Determine the [X, Y] coordinate at the center of the cell enclosing the given text.  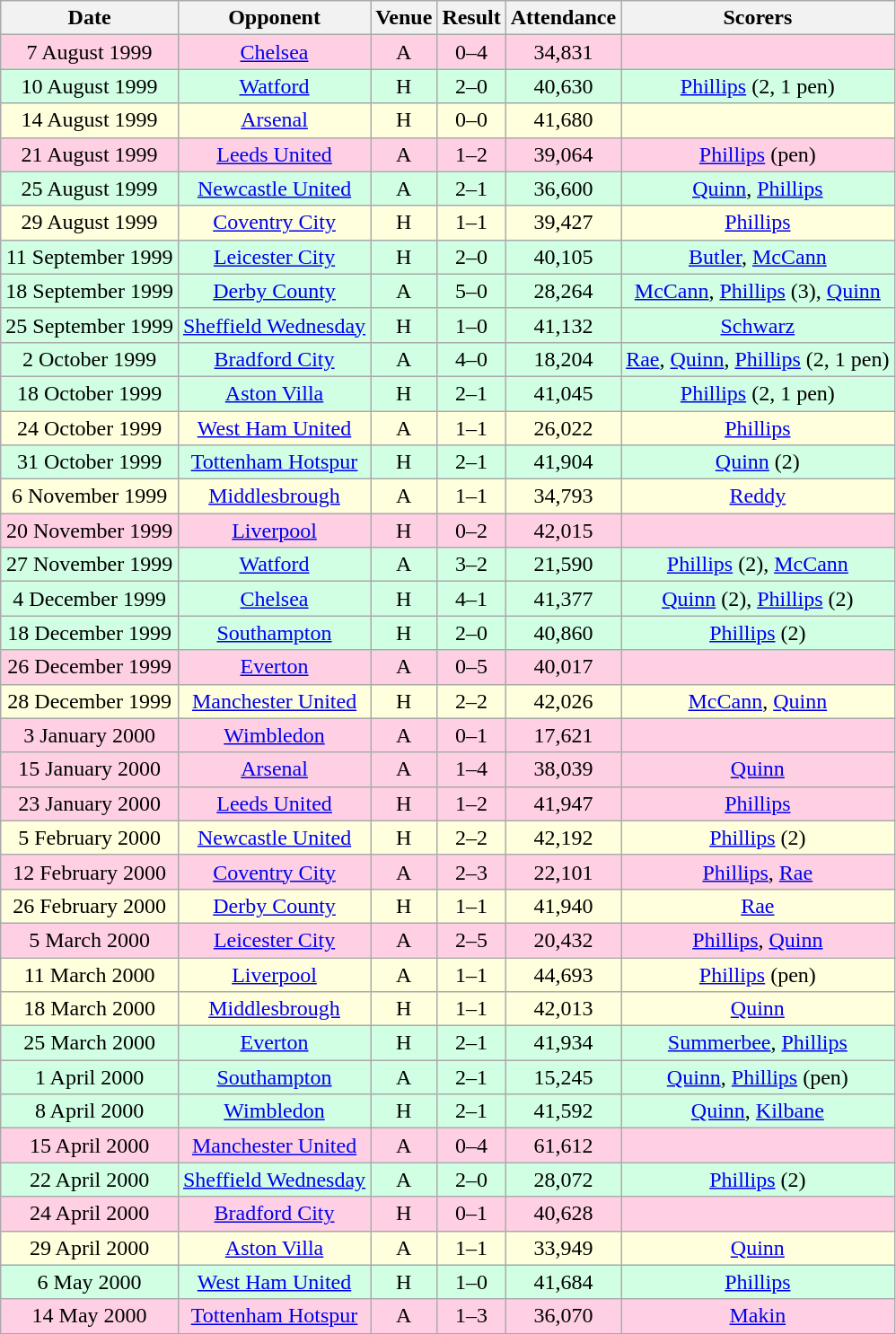
18 October 1999 [90, 393]
24 April 2000 [90, 1214]
6 May 2000 [90, 1282]
Attendance [563, 18]
5 February 2000 [90, 838]
Reddy [758, 496]
10 August 1999 [90, 86]
24 October 1999 [90, 428]
23 January 2000 [90, 803]
41,680 [563, 120]
41,592 [563, 1111]
40,628 [563, 1214]
33,949 [563, 1248]
29 April 2000 [90, 1248]
26 February 2000 [90, 906]
Butler, McCann [758, 257]
18 March 2000 [90, 1009]
41,904 [563, 462]
25 August 1999 [90, 189]
26,022 [563, 428]
11 September 1999 [90, 257]
42,026 [563, 701]
7 August 1999 [90, 52]
6 November 1999 [90, 496]
18 September 1999 [90, 291]
0–0 [471, 120]
36,600 [563, 189]
3 January 2000 [90, 735]
41,045 [563, 393]
15 April 2000 [90, 1145]
28,264 [563, 291]
26 December 1999 [90, 667]
Rae [758, 906]
Phillips, Quinn [758, 940]
Scorers [758, 18]
34,793 [563, 496]
Result [471, 18]
15 January 2000 [90, 769]
41,940 [563, 906]
McCann, Phillips (3), Quinn [758, 291]
18,204 [563, 359]
41,377 [563, 599]
Date [90, 18]
61,612 [563, 1145]
40,105 [563, 257]
Summerbee, Phillips [758, 1043]
41,684 [563, 1282]
39,427 [563, 223]
Quinn, Phillips (pen) [758, 1077]
Quinn, Phillips [758, 189]
25 September 1999 [90, 325]
40,860 [563, 633]
29 August 1999 [90, 223]
40,017 [563, 667]
1 April 2000 [90, 1077]
28 December 1999 [90, 701]
Quinn, Kilbane [758, 1111]
Rae, Quinn, Phillips (2, 1 pen) [758, 359]
14 May 2000 [90, 1316]
11 March 2000 [90, 974]
22,101 [563, 872]
15,245 [563, 1077]
25 March 2000 [90, 1043]
12 February 2000 [90, 872]
20 November 1999 [90, 531]
5–0 [471, 291]
Venue [404, 18]
18 December 1999 [90, 633]
2–5 [471, 940]
21 August 1999 [90, 154]
0–2 [471, 531]
8 April 2000 [90, 1111]
2 October 1999 [90, 359]
44,693 [563, 974]
Schwarz [758, 325]
Makin [758, 1316]
4 December 1999 [90, 599]
36,070 [563, 1316]
42,015 [563, 531]
41,934 [563, 1043]
1–3 [471, 1316]
1–4 [471, 769]
38,039 [563, 769]
Quinn (2) [758, 462]
McCann, Quinn [758, 701]
42,013 [563, 1009]
31 October 1999 [90, 462]
4–0 [471, 359]
17,621 [563, 735]
Opponent [274, 18]
Phillips, Rae [758, 872]
22 April 2000 [90, 1180]
14 August 1999 [90, 120]
41,132 [563, 325]
39,064 [563, 154]
0–5 [471, 667]
2–3 [471, 872]
42,192 [563, 838]
Phillips (2), McCann [758, 565]
21,590 [563, 565]
Quinn (2), Phillips (2) [758, 599]
20,432 [563, 940]
28,072 [563, 1180]
27 November 1999 [90, 565]
34,831 [563, 52]
40,630 [563, 86]
3–2 [471, 565]
41,947 [563, 803]
5 March 2000 [90, 940]
4–1 [471, 599]
